For the text-containing cell, return its midpoint in (X, Y) coordinate format. 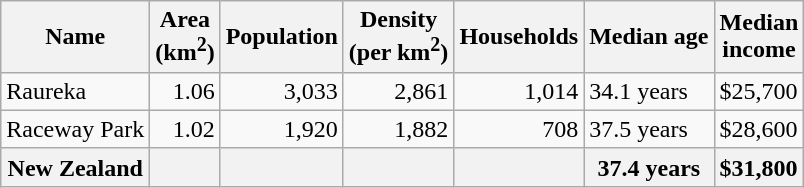
Density(per km2) (398, 37)
1.02 (185, 129)
37.5 years (649, 129)
Name (76, 37)
34.1 years (649, 91)
$31,800 (759, 167)
3,033 (282, 91)
Households (519, 37)
1,920 (282, 129)
708 (519, 129)
$28,600 (759, 129)
1.06 (185, 91)
2,861 (398, 91)
$25,700 (759, 91)
Raceway Park (76, 129)
New Zealand (76, 167)
1,014 (519, 91)
Raureka (76, 91)
1,882 (398, 129)
Median age (649, 37)
Medianincome (759, 37)
Area(km2) (185, 37)
37.4 years (649, 167)
Population (282, 37)
